From the cell containing the given text, extract its center point as (X, Y) coordinate. 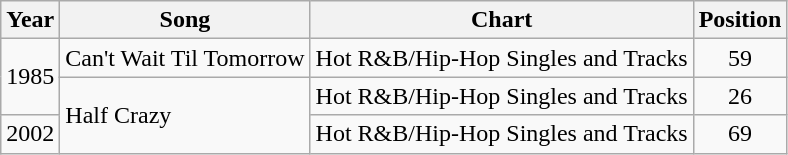
Half Crazy (185, 115)
59 (740, 58)
2002 (30, 134)
26 (740, 96)
Chart (502, 20)
1985 (30, 77)
Position (740, 20)
Song (185, 20)
69 (740, 134)
Year (30, 20)
Can't Wait Til Tomorrow (185, 58)
